Capture the cell that displays the provided text and extract its [X, Y] central coordinate. 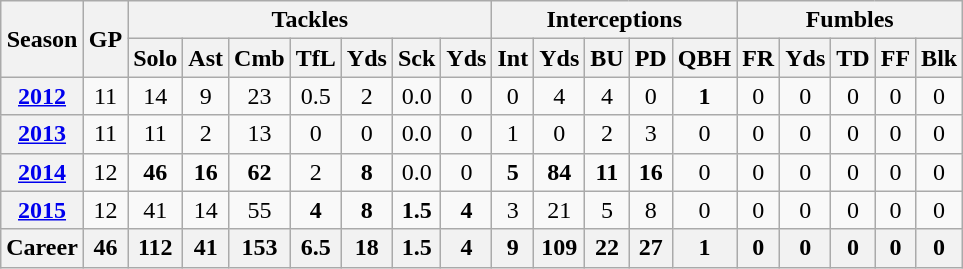
Cmb [260, 58]
TfL [316, 58]
Fumbles [850, 20]
PD [650, 58]
TD [853, 58]
BU [607, 58]
2015 [42, 210]
13 [260, 134]
6.5 [316, 248]
27 [650, 248]
22 [607, 248]
GP [105, 39]
FR [758, 58]
Interceptions [614, 20]
Blk [940, 58]
84 [560, 172]
Solo [156, 58]
0.5 [316, 96]
Tackles [310, 20]
Sck [416, 58]
Ast [206, 58]
QBH [704, 58]
Career [42, 248]
21 [560, 210]
109 [560, 248]
2014 [42, 172]
62 [260, 172]
112 [156, 248]
2012 [42, 96]
18 [366, 248]
Int [513, 58]
2013 [42, 134]
Season [42, 39]
FF [895, 58]
55 [260, 210]
23 [260, 96]
153 [260, 248]
